Find where the given text appears and provide that cell's center as (X, Y) coordinate. 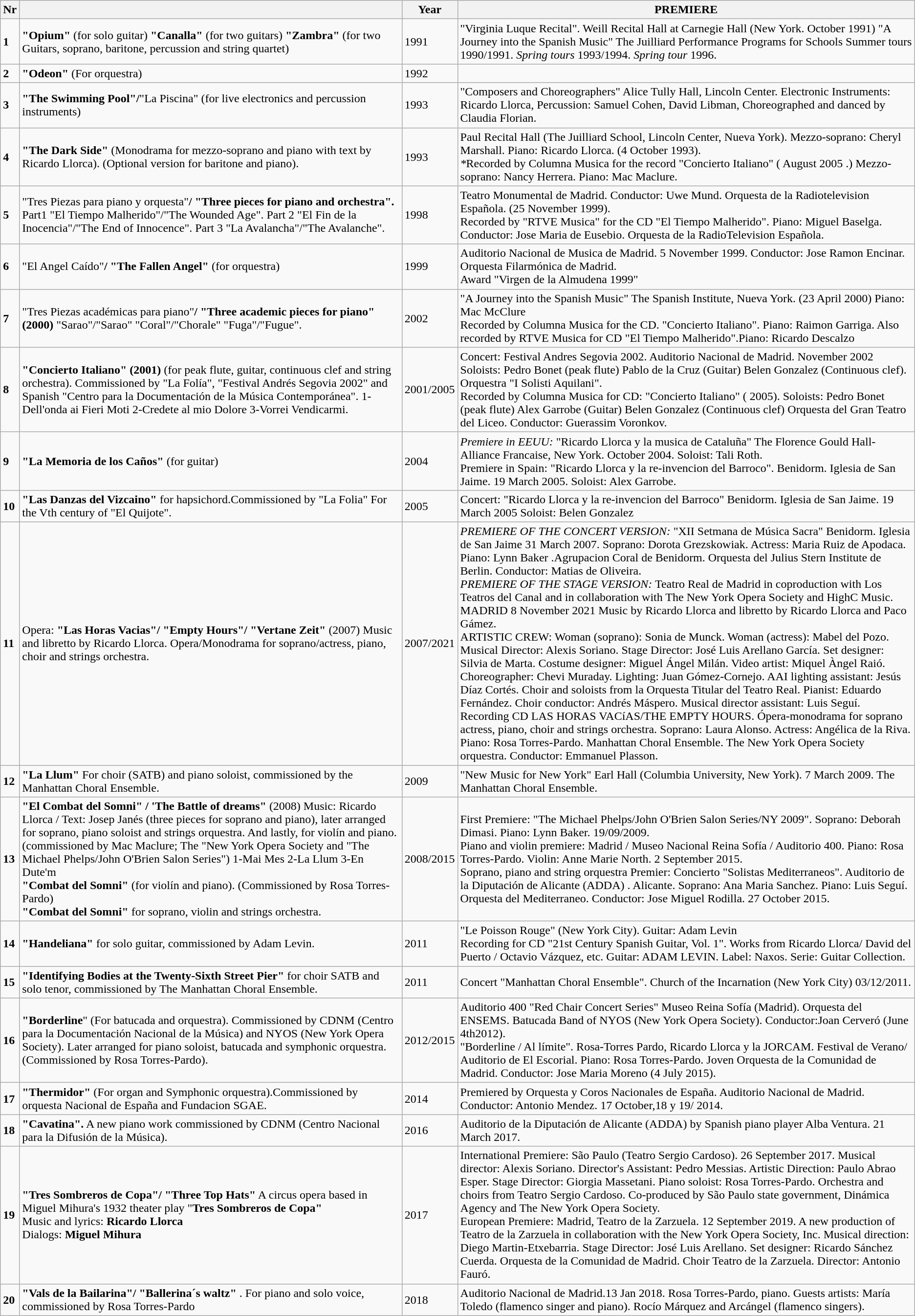
15 (10, 982)
8 (10, 389)
"Vals de la Bailarina"/ "Ballerina´s waltz" . For piano and solo voice, commissioned by Rosa Torres-Pardo (211, 1300)
2014 (430, 1098)
2009 (430, 781)
Year (430, 10)
6 (10, 267)
"Cavatina". A new piano work commissioned by CDNM (Centro Nacional para la Difusión de la Música). (211, 1131)
7 (10, 318)
10 (10, 506)
1 (10, 42)
16 (10, 1041)
"Thermidor" (For organ and Symphonic orquestra).Commissioned by orquesta Nacional de España and Fundacion SGAE. (211, 1098)
Nr (10, 10)
"Las Danzas del Vizcaino" for hapsichord.Commissioned by "La Folia" For the Vth century of "El Quijote". (211, 506)
1991 (430, 42)
2012/2015 (430, 1041)
"New Music for New York" Earl Hall (Columbia University, New York). 7 March 2009. The Manhattan Choral Ensemble. (686, 781)
19 (10, 1215)
"Handeliana" for solo guitar, commissioned by Adam Levin. (211, 944)
"La Memoria de los Caños" (for guitar) (211, 461)
"Odeon" (For orquestra) (211, 73)
2017 (430, 1215)
PREMIERE (686, 10)
2018 (430, 1300)
"El Angel Caído"/ "The Fallen Angel" (for orquestra) (211, 267)
"The Dark Side" (Monodrama for mezzo-soprano and piano with text by Ricardo Llorca). (Optional version for baritone and piano). (211, 156)
2016 (430, 1131)
9 (10, 461)
2 (10, 73)
1998 (430, 215)
5 (10, 215)
1992 (430, 73)
2004 (430, 461)
Premiered by Orquesta y Coros Nacionales de España. Auditorio Nacional de Madrid. Conductor: Antonio Mendez. 17 October,18 y 19/ 2014. (686, 1098)
20 (10, 1300)
"The Swimming Pool"/"La Piscina" (for live electronics and percussion instruments) (211, 105)
Concert: "Ricardo Llorca y la re-invencion del Barroco" Benidorm. Iglesia de San Jaime. 19 March 2005 Soloist: Belen Gonzalez (686, 506)
13 (10, 859)
2005 (430, 506)
2001/2005 (430, 389)
2002 (430, 318)
Concert "Manhattan Choral Ensemble". Church of the Incarnation (New York City) 03/12/2011. (686, 982)
2008/2015 (430, 859)
3 (10, 105)
11 (10, 644)
2007/2021 (430, 644)
4 (10, 156)
14 (10, 944)
12 (10, 781)
18 (10, 1131)
"Identifying Bodies at the Twenty-Sixth Street Pier" for choir SATB and solo tenor, commissioned by The Manhattan Choral Ensemble. (211, 982)
"Opium" (for solo guitar) "Canalla" (for two guitars) "Zambra" (for two Guitars, soprano, baritone, percussion and string quartet) (211, 42)
Auditorio de la Diputación de Alicante (ADDA) by Spanish piano player Alba Ventura. 21 March 2017. (686, 1131)
1999 (430, 267)
"Tres Piezas académicas para piano"/ "Three academic pieces for piano" (2000) "Sarao"/"Sarao" "Coral"/"Chorale" "Fuga"/"Fugue". (211, 318)
"La Llum" For choir (SATB) and piano soloist, commissioned by the Manhattan Choral Ensemble. (211, 781)
17 (10, 1098)
